Search for the cell housing the specified text and yield its [X, Y] center coordinate. 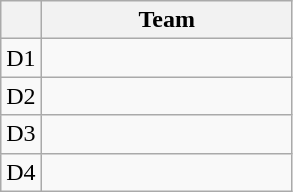
D4 [21, 172]
D1 [21, 58]
D3 [21, 134]
Team [166, 20]
D2 [21, 96]
